Pinpoint the cell where the given text exists, returning its (X, Y) midpoint coordinate. 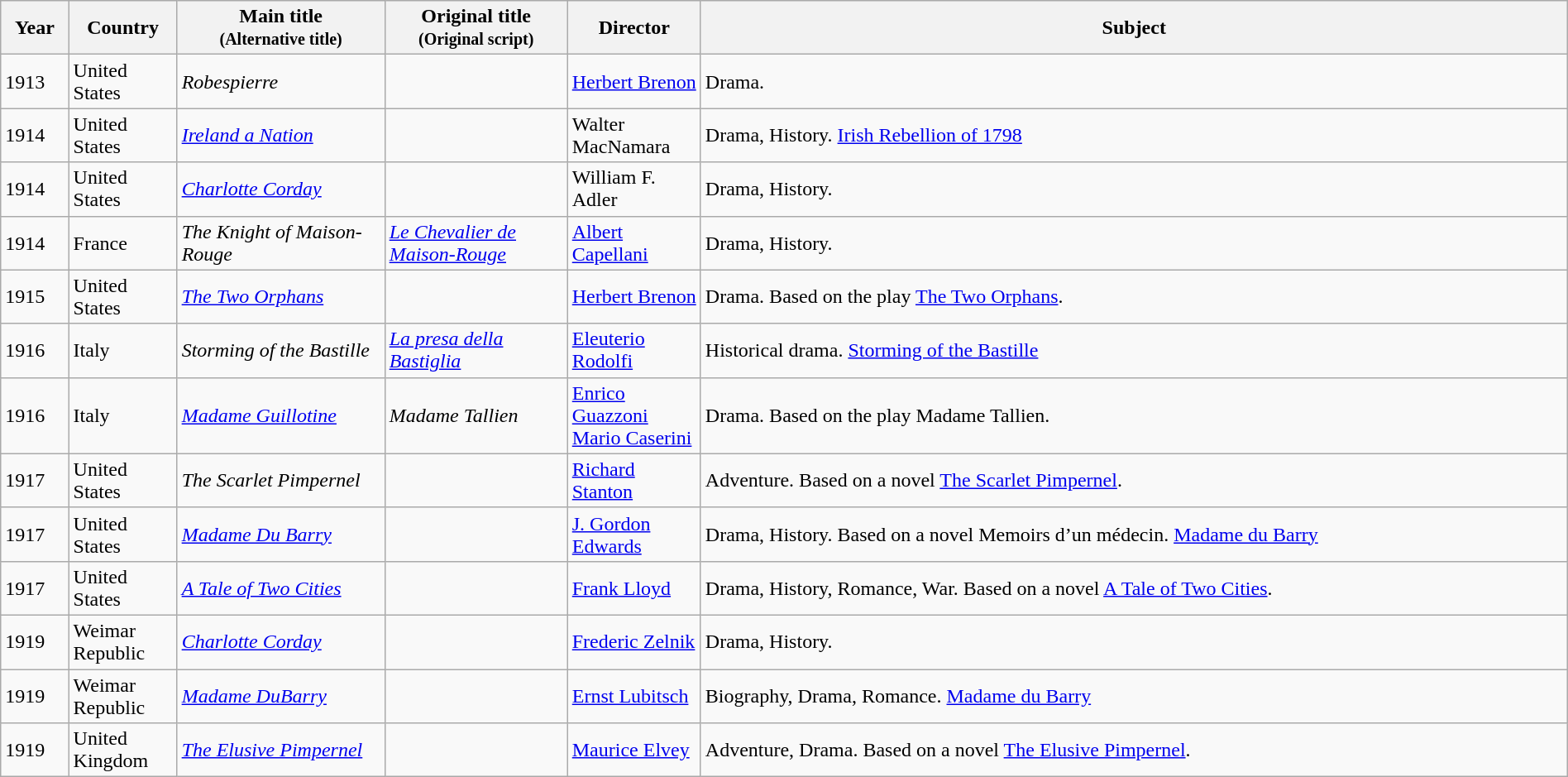
Walter MacNamara (633, 136)
Drama, History, Romance, War. Based on a novel A Tale of Two Cities. (1134, 588)
Country (122, 28)
United Kingdom (122, 750)
Frederic Zelnik (633, 642)
A Tale of Two Cities (281, 588)
Enrico Guazzoni Mario Caserini (633, 415)
Adventure. Based on a novel The Scarlet Pimpernel. (1134, 480)
Drama, History. Irish Rebellion of 1798 (1134, 136)
Original title(Original script) (476, 28)
1915 (35, 296)
Madame Tallien (476, 415)
Madame Du Barry (281, 535)
Biography, Drama, Romance. Madame du Barry (1134, 695)
Maurice Elvey (633, 750)
France (122, 243)
The Two Orphans (281, 296)
J. Gordon Edwards (633, 535)
Year (35, 28)
The Scarlet Pimpernel (281, 480)
Storming of the Bastille (281, 351)
Richard Stanton (633, 480)
The Knight of Maison-Rouge (281, 243)
Eleuterio Rodolfi (633, 351)
Drama. Based on the play Madame Tallien. (1134, 415)
Main title(Alternative title) (281, 28)
Ireland a Nation (281, 136)
Director (633, 28)
Frank Lloyd (633, 588)
Subject (1134, 28)
The Elusive Pimpernel (281, 750)
1913 (35, 81)
Adventure, Drama. Based on a novel The Elusive Pimpernel. (1134, 750)
William F. Adler (633, 189)
Le Chevalier de Maison-Rouge (476, 243)
Madame Guillotine (281, 415)
La presa della Bastiglia (476, 351)
Ernst Lubitsch (633, 695)
Robespierre (281, 81)
Madame DuBarry (281, 695)
Drama, History. Based on a novel Memoirs d’un médecin. Madame du Barry (1134, 535)
Drama. Based on the play The Two Orphans. (1134, 296)
Albert Capellani (633, 243)
Historical drama. Storming of the Bastille (1134, 351)
Drama. (1134, 81)
